Return (X, Y) of the center of cell containing provided text 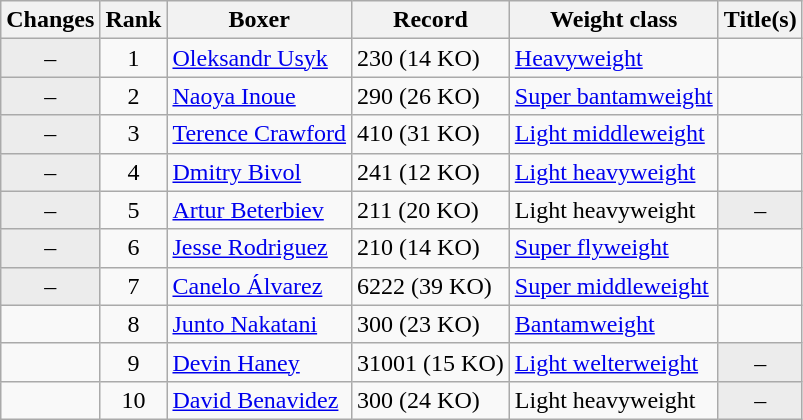
300 (24 KO) (431, 400)
4 (134, 172)
Naoya Inoue (260, 96)
Super flyweight (614, 248)
David Benavidez (260, 400)
290 (26 KO) (431, 96)
Junto Nakatani (260, 324)
230 (14 KO) (431, 58)
Record (431, 20)
Dmitry Bivol (260, 172)
6222 (39 KO) (431, 286)
3 (134, 134)
210 (14 KO) (431, 248)
300 (23 KO) (431, 324)
1 (134, 58)
410 (31 KO) (431, 134)
Super bantamweight (614, 96)
8 (134, 324)
211 (20 KO) (431, 210)
Jesse Rodriguez (260, 248)
Boxer (260, 20)
Rank (134, 20)
Bantamweight (614, 324)
Terence Crawford (260, 134)
9 (134, 362)
10 (134, 400)
Changes (50, 20)
241 (12 KO) (431, 172)
5 (134, 210)
Super middleweight (614, 286)
Artur Beterbiev (260, 210)
31001 (15 KO) (431, 362)
Light middleweight (614, 134)
7 (134, 286)
Weight class (614, 20)
2 (134, 96)
Title(s) (760, 20)
Light welterweight (614, 362)
6 (134, 248)
Oleksandr Usyk (260, 58)
Canelo Álvarez (260, 286)
Heavyweight (614, 58)
Devin Haney (260, 362)
